Return the (X, Y) coordinate for the center point of the cell that contains the specified text.  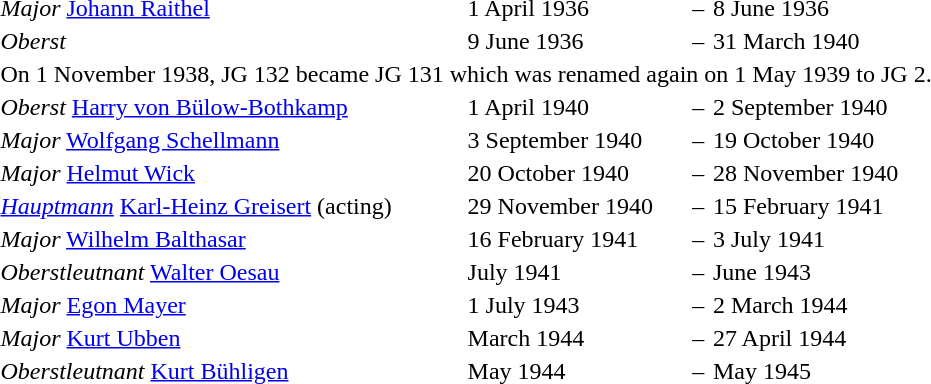
16 February 1941 (577, 239)
9 June 1936 (577, 41)
July 1941 (577, 272)
1 July 1943 (577, 305)
20 October 1940 (577, 173)
1 April 1940 (577, 107)
3 September 1940 (577, 140)
29 November 1940 (577, 206)
March 1944 (577, 338)
